Return the [x, y] coordinate for the center point of the cell that contains the specified text.  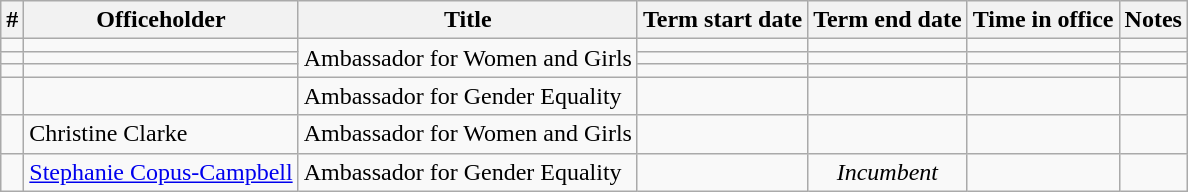
Term start date [722, 20]
Term end date [888, 20]
Time in office [1043, 20]
Christine Clarke [161, 134]
Officeholder [161, 20]
# [12, 20]
Incumbent [888, 172]
Title [468, 20]
Stephanie Copus-Campbell [161, 172]
Notes [1153, 20]
